Output the [X, Y] coordinate of the center of the cell containing the given text.  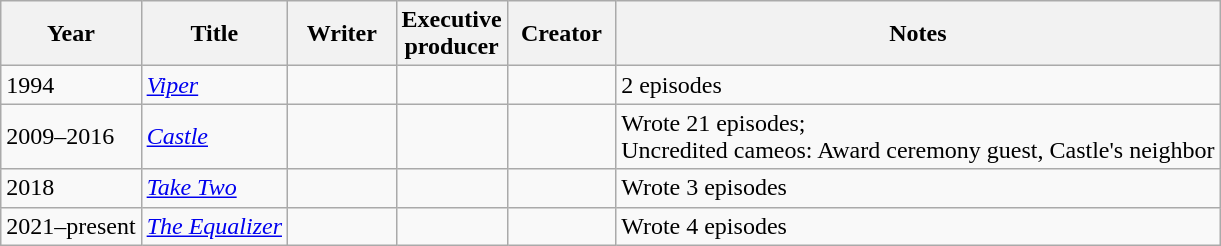
Creator [562, 34]
Viper [214, 85]
Castle [214, 136]
2 episodes [918, 85]
Executiveproducer [452, 34]
Wrote 3 episodes [918, 188]
Writer [342, 34]
Take Two [214, 188]
Year [71, 34]
1994 [71, 85]
2021–present [71, 226]
Notes [918, 34]
The Equalizer [214, 226]
Wrote 21 episodes;Uncredited cameos: Award ceremony guest, Castle's neighbor [918, 136]
2018 [71, 188]
Title [214, 34]
2009–2016 [71, 136]
Wrote 4 episodes [918, 226]
